Pinpoint the cell where the given text exists, returning its (X, Y) midpoint coordinate. 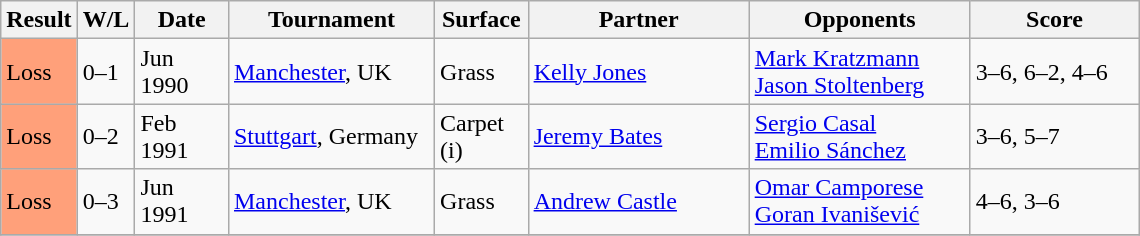
Sergio Casal Emilio Sánchez (860, 136)
Andrew Castle (638, 202)
Carpet (i) (482, 136)
Feb 1991 (182, 136)
Surface (482, 20)
0–2 (106, 136)
Jun 1991 (182, 202)
W/L (106, 20)
Opponents (860, 20)
Partner (638, 20)
0–1 (106, 72)
0–3 (106, 202)
Date (182, 20)
Omar Camporese Goran Ivanišević (860, 202)
3–6, 6–2, 4–6 (1054, 72)
Mark Kratzmann Jason Stoltenberg (860, 72)
Tournament (331, 20)
4–6, 3–6 (1054, 202)
3–6, 5–7 (1054, 136)
Jun 1990 (182, 72)
Score (1054, 20)
Result (39, 20)
Stuttgart, Germany (331, 136)
Jeremy Bates (638, 136)
Kelly Jones (638, 72)
